Search for the cell housing the specified text and yield its [X, Y] center coordinate. 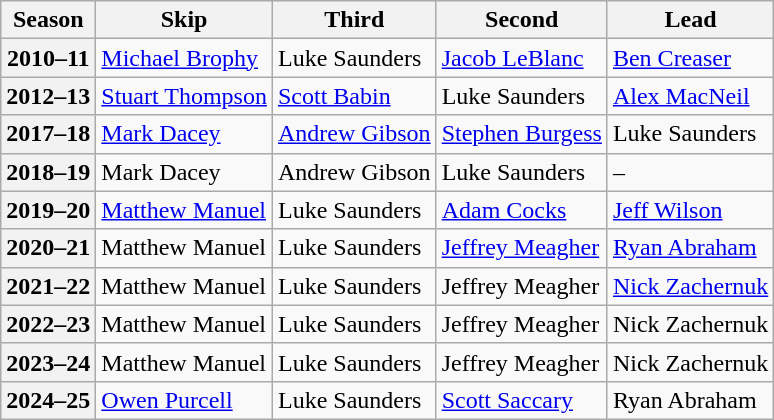
2024–25 [48, 400]
Jeff Wilson [690, 210]
Owen Purcell [184, 400]
2022–23 [48, 324]
2023–24 [48, 362]
Adam Cocks [522, 210]
Skip [184, 20]
Jacob LeBlanc [522, 58]
2010–11 [48, 58]
Scott Babin [354, 96]
Stuart Thompson [184, 96]
2019–20 [48, 210]
Ben Creaser [690, 58]
Third [354, 20]
Lead [690, 20]
2012–13 [48, 96]
Second [522, 20]
– [690, 172]
Season [48, 20]
2017–18 [48, 134]
Michael Brophy [184, 58]
Scott Saccary [522, 400]
Stephen Burgess [522, 134]
Alex MacNeil [690, 96]
2018–19 [48, 172]
2020–21 [48, 248]
2021–22 [48, 286]
